Output the [X, Y] coordinate of the center of the cell containing the given text.  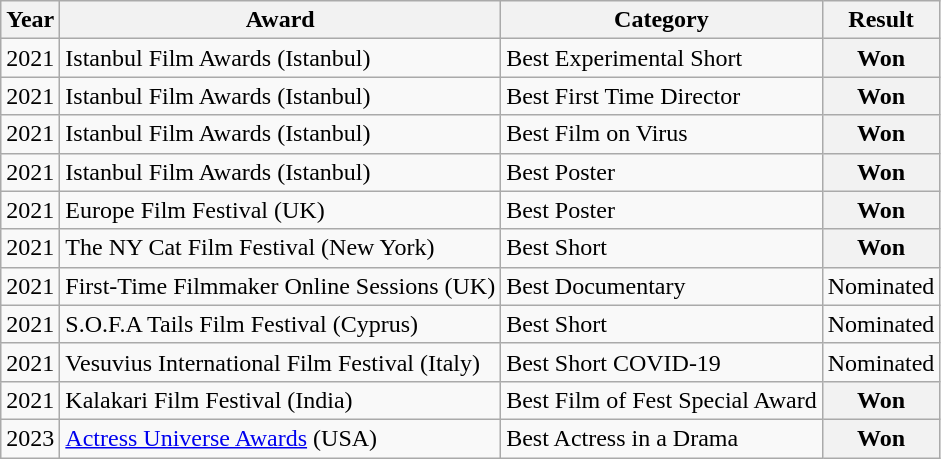
First-Time Filmmaker Online Sessions (UK) [280, 286]
Best Film of Fest Special Award [662, 400]
Best Documentary [662, 286]
Best Short COVID-19 [662, 362]
The NY Cat Film Festival (New York) [280, 248]
Actress Universe Awards (USA) [280, 438]
Best Film on Virus [662, 134]
Europe Film Festival (UK) [280, 210]
Year [30, 20]
Kalakari Film Festival (India) [280, 400]
2023 [30, 438]
Category [662, 20]
Best Experimental Short [662, 58]
Best Actress in a Drama [662, 438]
Award [280, 20]
Result [881, 20]
Best First Time Director [662, 96]
Vesuvius International Film Festival (Italy) [280, 362]
S.O.F.A Tails Film Festival (Cyprus) [280, 324]
